Identify which cell holds the provided text, then report its [X, Y] central coordinate. 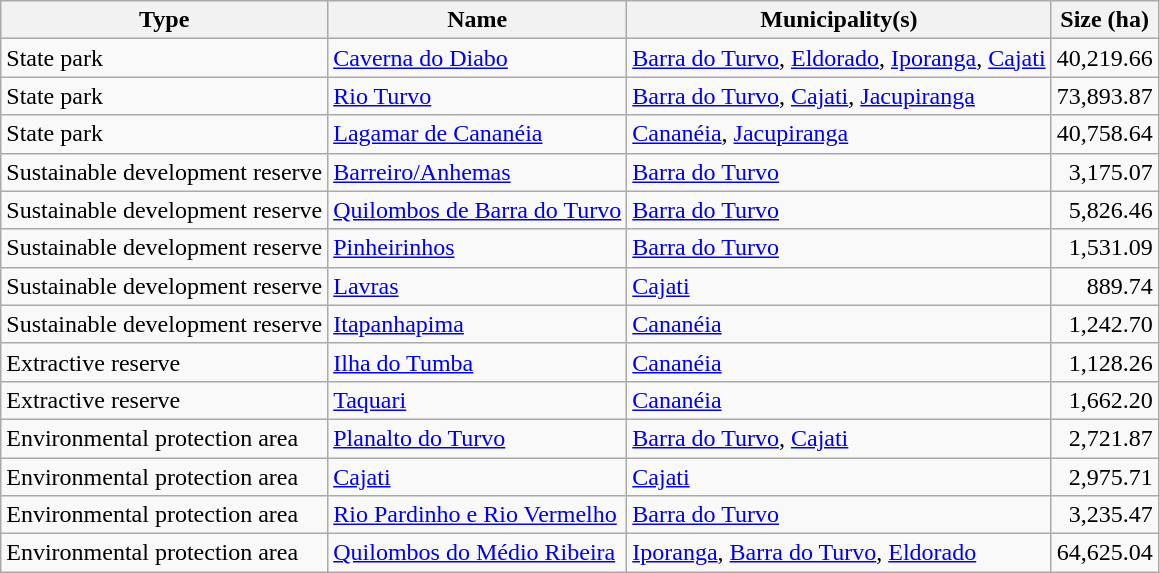
Municipality(s) [839, 20]
3,235.47 [1104, 515]
Planalto do Turvo [478, 438]
Quilombos do Médio Ribeira [478, 553]
Rio Pardinho e Rio Vermelho [478, 515]
Quilombos de Barra do Turvo [478, 210]
Type [164, 20]
1,128.26 [1104, 362]
Iporanga, Barra do Turvo, Eldorado [839, 553]
1,662.20 [1104, 400]
1,242.70 [1104, 324]
Name [478, 20]
Lagamar de Cananéia [478, 134]
Size (ha) [1104, 20]
64,625.04 [1104, 553]
40,758.64 [1104, 134]
2,721.87 [1104, 438]
Barra do Turvo, Cajati, Jacupiranga [839, 96]
Lavras [478, 286]
5,826.46 [1104, 210]
Barreiro/Anhemas [478, 172]
2,975.71 [1104, 477]
Rio Turvo [478, 96]
Ilha do Tumba [478, 362]
Caverna do Diabo [478, 58]
Pinheirinhos [478, 248]
3,175.07 [1104, 172]
Barra do Turvo, Cajati [839, 438]
40,219.66 [1104, 58]
1,531.09 [1104, 248]
Barra do Turvo, Eldorado, Iporanga, Cajati [839, 58]
889.74 [1104, 286]
Itapanhapima [478, 324]
Taquari [478, 400]
Cananéia, Jacupiranga [839, 134]
73,893.87 [1104, 96]
